Pinpoint the cell where the given text exists, returning its (x, y) midpoint coordinate. 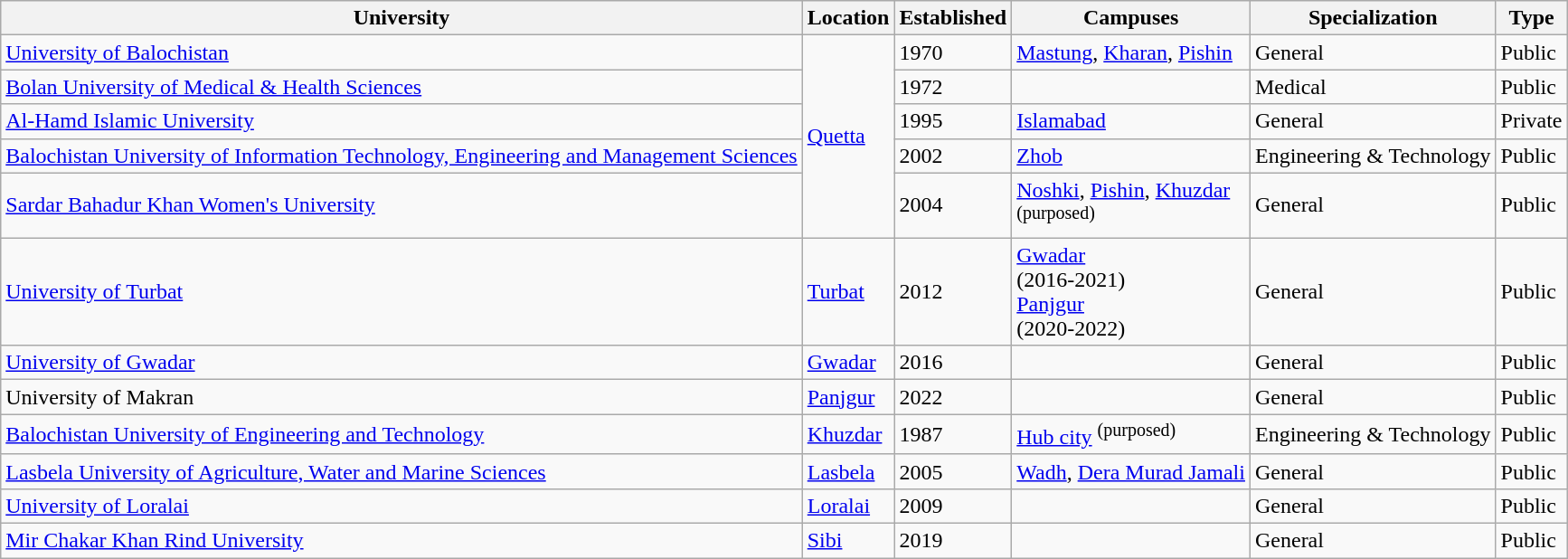
2019 (953, 540)
Gwadar(2016-2021)Panjgur(2020-2022) (1131, 291)
Wadh, Dera Murad Jamali (1131, 471)
Lasbela (848, 471)
Mastung, Kharan, Pishin (1131, 52)
Balochistan University of Information Technology, Engineering and Management Sciences (401, 156)
Lasbela University of Agriculture, Water and Marine Sciences (401, 471)
Sibi (848, 540)
Specialization (1373, 18)
Panjgur (848, 397)
Mir Chakar Khan Rind University (401, 540)
1972 (953, 87)
Medical (1373, 87)
Campuses (1131, 18)
University of Gwadar (401, 363)
2004 (953, 205)
Turbat (848, 291)
2002 (953, 156)
1995 (953, 121)
1970 (953, 52)
2005 (953, 471)
University of Loralai (401, 506)
Established (953, 18)
2009 (953, 506)
Location (848, 18)
Gwadar (848, 363)
Sardar Bahadur Khan Women's University (401, 205)
Al-Hamd Islamic University (401, 121)
Noshki, Pishin, Khuzdar(purposed) (1131, 205)
2016 (953, 363)
Hub city (purposed) (1131, 434)
Bolan University of Medical & Health Sciences (401, 87)
1987 (953, 434)
University of Makran (401, 397)
2022 (953, 397)
Balochistan University of Engineering and Technology (401, 434)
Type (1532, 18)
Islamabad (1131, 121)
University of Turbat (401, 291)
Private (1532, 121)
University (401, 18)
Khuzdar (848, 434)
University of Balochistan (401, 52)
Loralai (848, 506)
Zhob (1131, 156)
Quetta (848, 137)
2012 (953, 291)
